Return the (x, y) coordinate for the center point of the cell that contains the specified text.  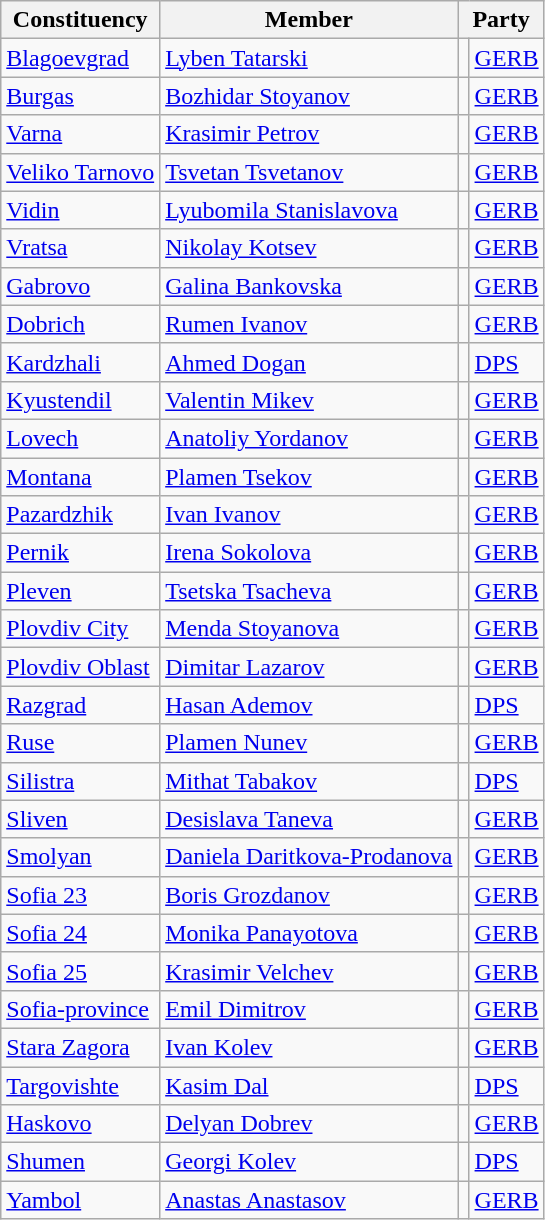
Kyustendil (80, 400)
Anastas Anastasov (309, 1200)
Varna (80, 134)
Yambol (80, 1200)
Tsvetan Tsvetanov (309, 172)
Pernik (80, 553)
Sliven (80, 819)
Nikolay Kotsev (309, 248)
Mithat Tabakov (309, 781)
Plovdiv City (80, 629)
Ruse (80, 743)
Lyubomila Stanislavova (309, 210)
Silistra (80, 781)
Ivan Ivanov (309, 515)
Galina Bankovska (309, 286)
Kardzhali (80, 362)
Plamen Tsekov (309, 477)
Sofia 25 (80, 971)
Plovdiv Oblast (80, 667)
Veliko Tarnovo (80, 172)
Kasim Dal (309, 1085)
Sofia 23 (80, 895)
Smolyan (80, 857)
Member (309, 20)
Burgas (80, 96)
Ivan Kolev (309, 1047)
Valentin Mikev (309, 400)
Lovech (80, 438)
Gabrovo (80, 286)
Krasimir Petrov (309, 134)
Montana (80, 477)
Lyben Tatarski (309, 58)
Krasimir Velchev (309, 971)
Delyan Dobrev (309, 1124)
Ahmed Dogan (309, 362)
Sofia-province (80, 1009)
Dobrich (80, 324)
Sofia 24 (80, 933)
Constituency (80, 20)
Shumen (80, 1162)
Party (501, 20)
Georgi Kolev (309, 1162)
Pleven (80, 591)
Tsetska Tsacheva (309, 591)
Vidin (80, 210)
Irena Sokolova (309, 553)
Bozhidar Stoyanov (309, 96)
Dimitar Lazarov (309, 667)
Targovishte (80, 1085)
Pazardzhik (80, 515)
Plamen Nunev (309, 743)
Desislava Taneva (309, 819)
Boris Grozdanov (309, 895)
Daniela Daritkova-Prodanova (309, 857)
Menda Stoyanova (309, 629)
Anatoliy Yordanov (309, 438)
Stara Zagora (80, 1047)
Haskovo (80, 1124)
Rumen Ivanov (309, 324)
Hasan Ademov (309, 705)
Monika Panayotova (309, 933)
Blagoevgrad (80, 58)
Emil Dimitrov (309, 1009)
Vratsa (80, 248)
Razgrad (80, 705)
